Output the [X, Y] coordinate of the center of the cell containing the given text.  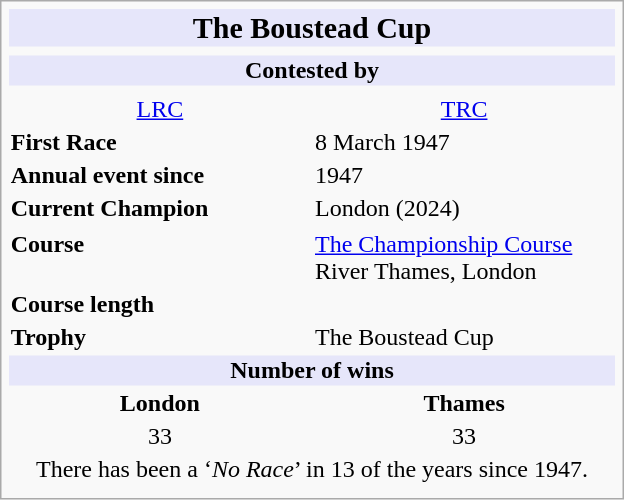
1947 [464, 176]
Current Champion [160, 209]
London [160, 404]
London (2024) [464, 209]
Thames [464, 404]
LRC [160, 110]
Course length [160, 305]
There has been a ‘No Race’ in 13 of the years since 1947. [312, 470]
First Race [160, 143]
8 March 1947 [464, 143]
TRC [464, 110]
Trophy [160, 338]
The Championship CourseRiver Thames, London [464, 258]
Course [160, 258]
Number of wins [312, 371]
Annual event since [160, 176]
Contested by [312, 71]
